Extract the (X, Y) coordinate from the center of the cell holding the provided text.  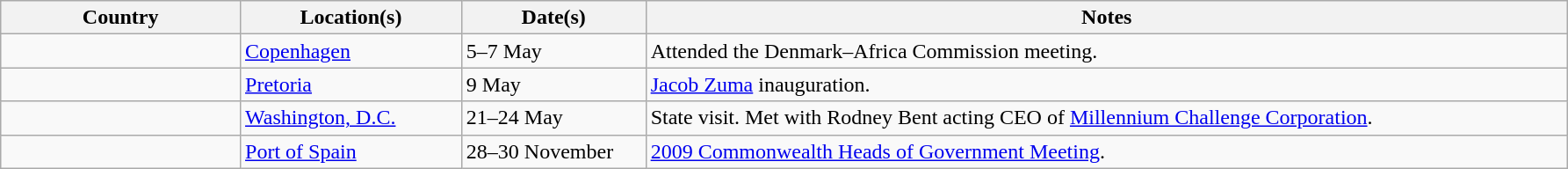
2009 Commonwealth Heads of Government Meeting. (1107, 151)
21–24 May (553, 118)
28–30 November (553, 151)
Copenhagen (351, 51)
Pretoria (351, 84)
Port of Spain (351, 151)
Location(s) (351, 18)
9 May (553, 84)
Notes (1107, 18)
Country (121, 18)
Attended the Denmark–Africa Commission meeting. (1107, 51)
5–7 May (553, 51)
Jacob Zuma inauguration. (1107, 84)
Washington, D.C. (351, 118)
State visit. Met with Rodney Bent acting CEO of Millennium Challenge Corporation. (1107, 118)
Date(s) (553, 18)
